Output the [x, y] coordinate of the center of the cell containing the given text.  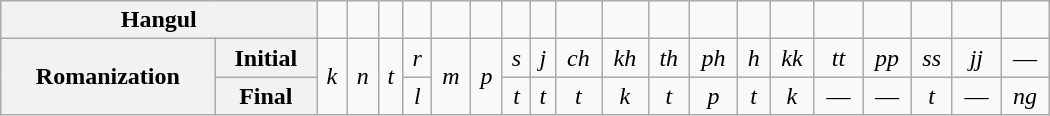
l [417, 96]
Initial [266, 58]
s [516, 58]
pp [887, 58]
ss [932, 58]
ch [578, 58]
kh [626, 58]
h [754, 58]
tt [838, 58]
r [417, 58]
Final [266, 96]
Hangul [159, 20]
ng [1026, 96]
ph [713, 58]
kk [792, 58]
th [668, 58]
m [450, 77]
jj [976, 58]
j [543, 58]
Romanization [108, 77]
n [363, 77]
